Pinpoint the cell where the given text exists, returning its [X, Y] midpoint coordinate. 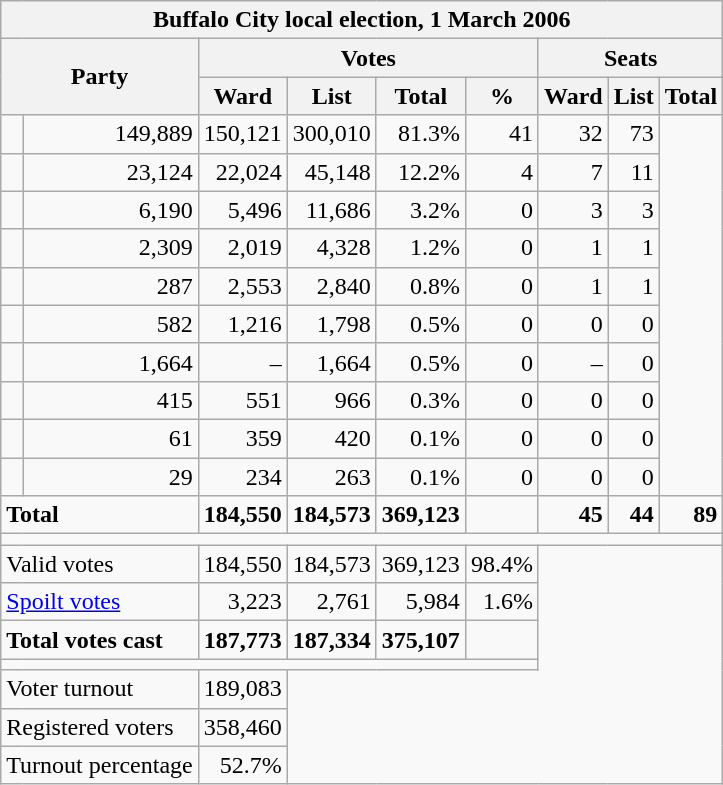
187,773 [242, 640]
966 [332, 400]
1.6% [502, 602]
4,328 [332, 248]
Buffalo City local election, 1 March 2006 [362, 20]
2,553 [242, 286]
41 [502, 134]
359 [242, 438]
45 [573, 515]
22,024 [242, 172]
Total votes cast [100, 640]
89 [691, 515]
11 [634, 172]
287 [110, 286]
Voter turnout [100, 689]
149,889 [110, 134]
Party [100, 77]
Registered voters [100, 727]
Turnout percentage [100, 765]
5,496 [242, 210]
4 [502, 172]
Spoilt votes [100, 602]
263 [332, 477]
5,984 [420, 602]
582 [110, 324]
32 [573, 134]
375,107 [420, 640]
3.2% [420, 210]
45,148 [332, 172]
300,010 [332, 134]
234 [242, 477]
98.4% [502, 564]
187,334 [332, 640]
Votes [368, 58]
29 [110, 477]
1.2% [420, 248]
150,121 [242, 134]
2,309 [110, 248]
2,840 [332, 286]
358,460 [242, 727]
0.8% [420, 286]
1,216 [242, 324]
189,083 [242, 689]
81.3% [420, 134]
73 [634, 134]
0.3% [420, 400]
420 [332, 438]
1,798 [332, 324]
23,124 [110, 172]
% [502, 96]
52.7% [242, 765]
11,686 [332, 210]
2,761 [332, 602]
415 [110, 400]
61 [110, 438]
551 [242, 400]
12.2% [420, 172]
7 [573, 172]
44 [634, 515]
Seats [630, 58]
Valid votes [100, 564]
2,019 [242, 248]
3,223 [242, 602]
6,190 [110, 210]
